Provide the [X, Y] coordinate of the cell's center where the given text is located.  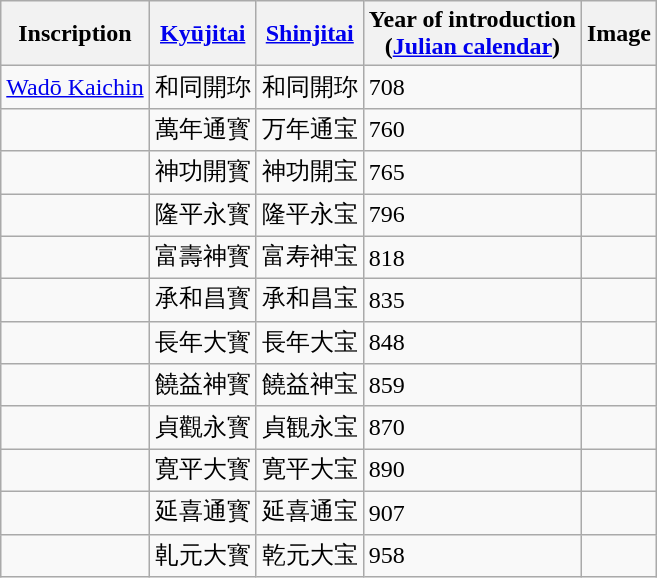
Shinjitai [310, 34]
神功開宝 [310, 172]
958 [472, 556]
乹元大寳 [202, 556]
隆平永寳 [202, 216]
承和昌寳 [202, 300]
寛平大寳 [202, 470]
Image [618, 34]
818 [472, 258]
870 [472, 428]
708 [472, 88]
765 [472, 172]
万年通宝 [310, 130]
890 [472, 470]
835 [472, 300]
饒益神寳 [202, 386]
貞観永宝 [310, 428]
長年大寳 [202, 342]
760 [472, 130]
長年大宝 [310, 342]
延喜通寳 [202, 512]
承和昌宝 [310, 300]
富壽神寳 [202, 258]
Inscription [75, 34]
Kyūjitai [202, 34]
848 [472, 342]
富寿神宝 [310, 258]
796 [472, 216]
萬年通寳 [202, 130]
Wadō Kaichin [75, 88]
隆平永宝 [310, 216]
859 [472, 386]
神功開寳 [202, 172]
乾元大宝 [310, 556]
907 [472, 512]
Year of introduction(Julian calendar) [472, 34]
貞觀永寳 [202, 428]
延喜通宝 [310, 512]
饒益神宝 [310, 386]
寛平大宝 [310, 470]
